Provide the [x, y] coordinate of the cell's center where the given text is located.  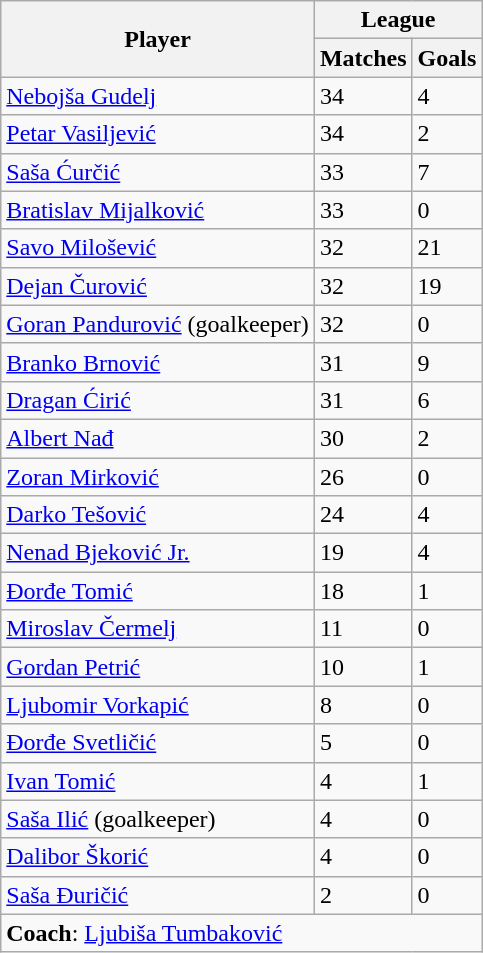
Gordan Petrić [158, 667]
Branko Brnović [158, 362]
Saša Ćurčić [158, 172]
24 [363, 515]
5 [363, 743]
9 [447, 362]
7 [447, 172]
Matches [363, 58]
10 [363, 667]
Dejan Čurović [158, 286]
8 [363, 705]
Ljubomir Vorkapić [158, 705]
Saša Đuričić [158, 895]
26 [363, 477]
Đorđe Tomić [158, 591]
Saša Ilić (goalkeeper) [158, 819]
Dragan Ćirić [158, 400]
Goals [447, 58]
6 [447, 400]
Albert Nađ [158, 438]
21 [447, 248]
Ivan Tomić [158, 781]
30 [363, 438]
Miroslav Čermelj [158, 629]
League [398, 20]
Goran Pandurović (goalkeeper) [158, 324]
Nenad Bjeković Jr. [158, 553]
Petar Vasiljević [158, 134]
Savo Milošević [158, 248]
Darko Tešović [158, 515]
Zoran Mirković [158, 477]
18 [363, 591]
Dalibor Škorić [158, 857]
Đorđe Svetličić [158, 743]
Nebojša Gudelj [158, 96]
Bratislav Mijalković [158, 210]
Coach: Ljubiša Tumbaković [242, 933]
Player [158, 39]
11 [363, 629]
